Scan for the cell matching the given text and deliver its (x, y) coordinate at center. 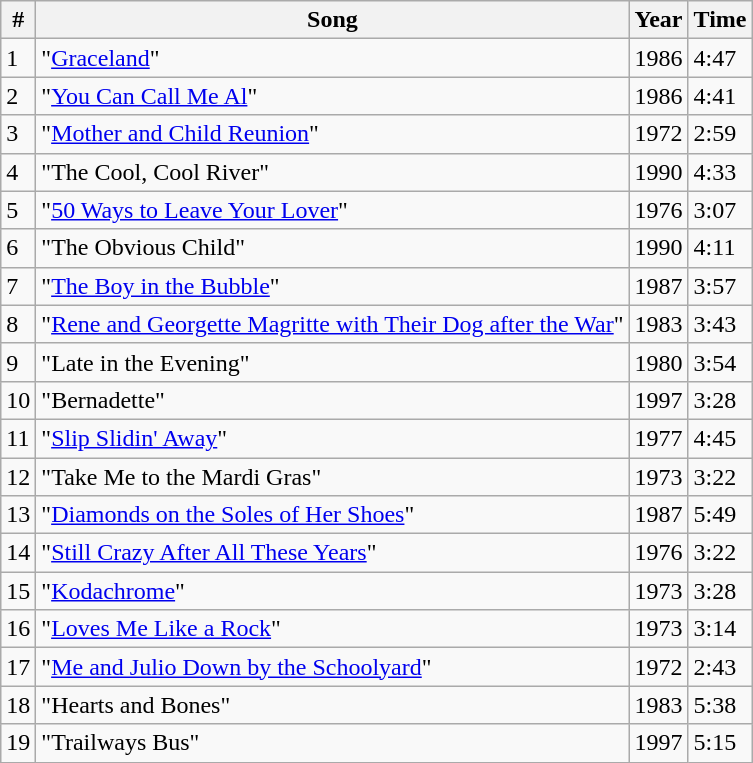
1980 (658, 362)
1977 (658, 438)
5:49 (720, 515)
"Kodachrome" (332, 591)
"Loves Me Like a Rock" (332, 629)
3 (18, 134)
12 (18, 477)
2 (18, 96)
1 (18, 58)
7 (18, 286)
"Hearts and Bones" (332, 705)
"The Cool, Cool River" (332, 172)
19 (18, 743)
3:57 (720, 286)
"Diamonds on the Soles of Her Shoes" (332, 515)
"Slip Slidin' Away" (332, 438)
15 (18, 591)
"Mother and Child Reunion" (332, 134)
"Graceland" (332, 58)
Song (332, 20)
Year (658, 20)
11 (18, 438)
17 (18, 667)
2:59 (720, 134)
"Trailways Bus" (332, 743)
5:15 (720, 743)
9 (18, 362)
13 (18, 515)
"The Boy in the Bubble" (332, 286)
4:41 (720, 96)
3:14 (720, 629)
4 (18, 172)
"Take Me to the Mardi Gras" (332, 477)
"Still Crazy After All These Years" (332, 553)
"Me and Julio Down by the Schoolyard" (332, 667)
2:43 (720, 667)
# (18, 20)
4:11 (720, 248)
4:47 (720, 58)
"50 Ways to Leave Your Lover" (332, 210)
6 (18, 248)
5 (18, 210)
"You Can Call Me Al" (332, 96)
Time (720, 20)
18 (18, 705)
"Bernadette" (332, 400)
4:45 (720, 438)
"Rene and Georgette Magritte with Their Dog after the War" (332, 324)
3:54 (720, 362)
8 (18, 324)
"Late in the Evening" (332, 362)
16 (18, 629)
"The Obvious Child" (332, 248)
10 (18, 400)
5:38 (720, 705)
4:33 (720, 172)
3:07 (720, 210)
14 (18, 553)
3:43 (720, 324)
